Scan for the cell matching the given text and deliver its [x, y] coordinate at center. 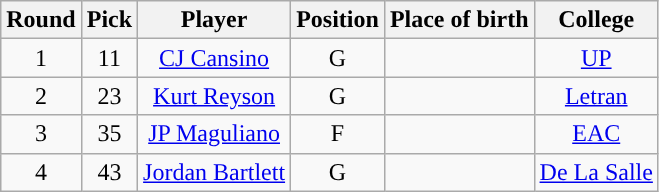
Pick [109, 20]
Position [338, 20]
Letran [596, 96]
Player [214, 20]
3 [41, 134]
College [596, 20]
F [338, 134]
2 [41, 96]
43 [109, 172]
23 [109, 96]
JP Maguliano [214, 134]
De La Salle [596, 172]
11 [109, 58]
4 [41, 172]
Round [41, 20]
Place of birth [459, 20]
CJ Cansino [214, 58]
Jordan Bartlett [214, 172]
35 [109, 134]
1 [41, 58]
Kurt Reyson [214, 96]
EAC [596, 134]
UP [596, 58]
